From the cell containing the given text, extract its center point as [x, y] coordinate. 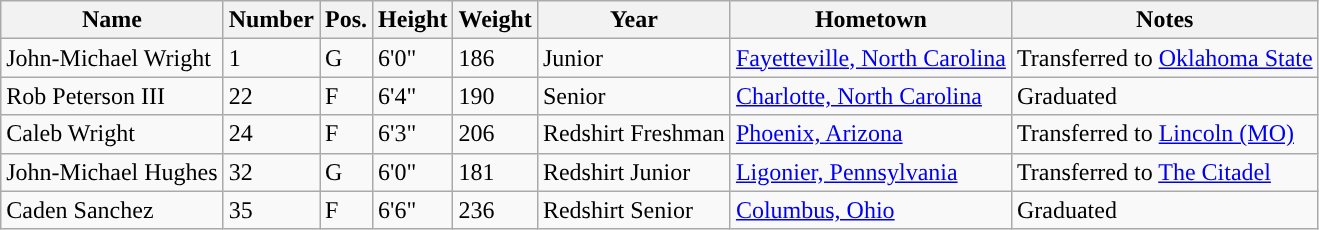
35 [271, 210]
24 [271, 134]
190 [495, 96]
Height [413, 20]
1 [271, 58]
22 [271, 96]
Caden Sanchez [112, 210]
Columbus, Ohio [870, 210]
Hometown [870, 20]
Transferred to Lincoln (MO) [1164, 134]
181 [495, 172]
Pos. [346, 20]
186 [495, 58]
6'4" [413, 96]
Number [271, 20]
Rob Peterson III [112, 96]
Senior [634, 96]
John-Michael Wright [112, 58]
John-Michael Hughes [112, 172]
Junior [634, 58]
236 [495, 210]
Charlotte, North Carolina [870, 96]
Phoenix, Arizona [870, 134]
Redshirt Freshman [634, 134]
6'6" [413, 210]
Year [634, 20]
32 [271, 172]
Ligonier, Pennsylvania [870, 172]
206 [495, 134]
Caleb Wright [112, 134]
6'3" [413, 134]
Notes [1164, 20]
Transferred to Oklahoma State [1164, 58]
Name [112, 20]
Redshirt Senior [634, 210]
Weight [495, 20]
Fayetteville, North Carolina [870, 58]
Redshirt Junior [634, 172]
Transferred to The Citadel [1164, 172]
